Provide the (x, y) coordinate of the cell's center where the given text is located.  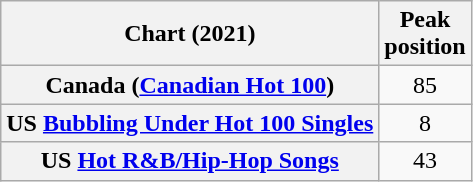
Chart (2021) (190, 34)
US Bubbling Under Hot 100 Singles (190, 123)
8 (425, 123)
US Hot R&B/Hip-Hop Songs (190, 161)
Peakposition (425, 34)
43 (425, 161)
85 (425, 85)
Canada (Canadian Hot 100) (190, 85)
